From the cell containing the given text, extract its center point as (X, Y) coordinate. 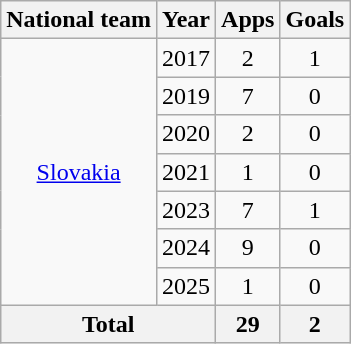
9 (248, 248)
2019 (186, 96)
Total (108, 324)
2024 (186, 248)
29 (248, 324)
Apps (248, 20)
Slovakia (79, 172)
2017 (186, 58)
National team (79, 20)
2023 (186, 210)
Year (186, 20)
2020 (186, 134)
Goals (315, 20)
2025 (186, 286)
2021 (186, 172)
